Scan for the cell matching the given text and deliver its (x, y) coordinate at center. 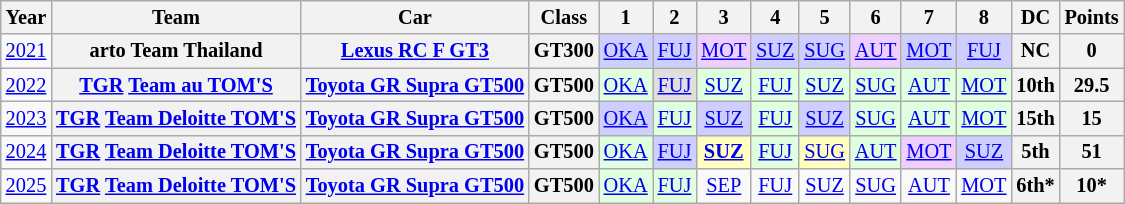
3 (724, 17)
Points (1092, 17)
Team (176, 17)
10* (1092, 186)
SEP (724, 186)
Car (415, 17)
15th (1035, 118)
2 (675, 17)
Year (26, 17)
Lexus RC F GT3 (415, 51)
2022 (26, 85)
1 (626, 17)
2025 (26, 186)
29.5 (1092, 85)
2021 (26, 51)
arto Team Thailand (176, 51)
15 (1092, 118)
7 (928, 17)
2023 (26, 118)
51 (1092, 152)
TGR Team au TOM'S (176, 85)
8 (984, 17)
DC (1035, 17)
2024 (26, 152)
10th (1035, 85)
Class (564, 17)
0 (1092, 51)
6th* (1035, 186)
5th (1035, 152)
NC (1035, 51)
GT300 (564, 51)
5 (824, 17)
4 (775, 17)
6 (876, 17)
